Find where the given text appears and provide that cell's center as (x, y) coordinate. 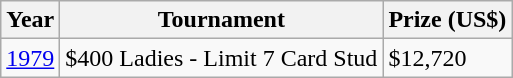
Tournament (222, 20)
1979 (30, 58)
Year (30, 20)
$400 Ladies - Limit 7 Card Stud (222, 58)
$12,720 (448, 58)
Prize (US$) (448, 20)
